From the cell containing the given text, extract its center point as [X, Y] coordinate. 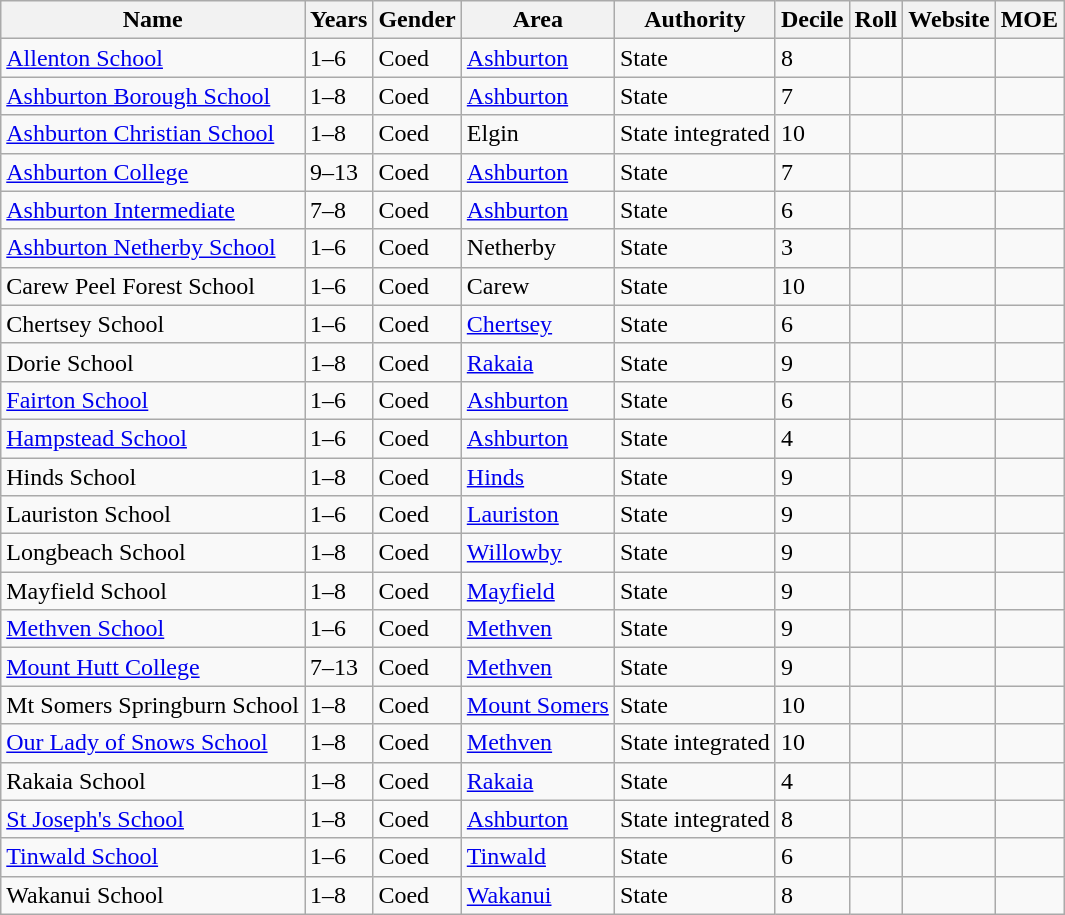
Willowby [538, 553]
Carew [538, 286]
Methven School [153, 629]
Hinds [538, 477]
MOE [1029, 20]
Longbeach School [153, 553]
Ashburton Intermediate [153, 210]
Mount Hutt College [153, 667]
9–13 [338, 172]
Elgin [538, 134]
Our Lady of Snows School [153, 743]
Website [949, 20]
Mayfield School [153, 591]
St Joseph's School [153, 819]
Hinds School [153, 477]
Mt Somers Springburn School [153, 705]
Name [153, 20]
Dorie School [153, 362]
Tinwald School [153, 857]
Tinwald [538, 857]
Allenton School [153, 58]
Ashburton Borough School [153, 96]
Hampstead School [153, 438]
Authority [694, 20]
Years [338, 20]
Lauriston [538, 515]
Ashburton Netherby School [153, 248]
Wakanui [538, 895]
Ashburton Christian School [153, 134]
Area [538, 20]
Roll [876, 20]
Gender [417, 20]
Wakanui School [153, 895]
Mayfield [538, 591]
Ashburton College [153, 172]
7–13 [338, 667]
Lauriston School [153, 515]
Chertsey School [153, 324]
7–8 [338, 210]
Fairton School [153, 400]
3 [812, 248]
Rakaia School [153, 781]
Decile [812, 20]
Mount Somers [538, 705]
Carew Peel Forest School [153, 286]
Netherby [538, 248]
Chertsey [538, 324]
